For the text-containing cell, return its midpoint in (X, Y) coordinate format. 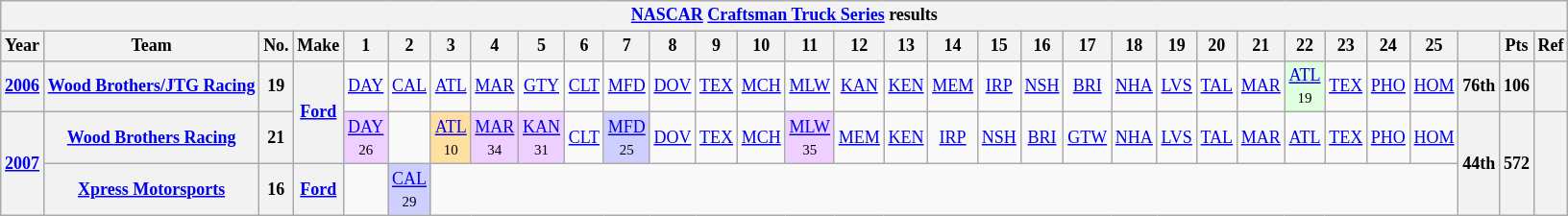
8 (673, 46)
76th (1480, 86)
Ref (1551, 46)
Make (319, 46)
7 (626, 46)
DAY (366, 86)
MFD25 (626, 138)
MAR34 (495, 138)
20 (1216, 46)
18 (1135, 46)
9 (717, 46)
Team (151, 46)
17 (1088, 46)
14 (953, 46)
No. (277, 46)
KAN (859, 86)
1 (366, 46)
CAL29 (409, 189)
MLW (809, 86)
Xpress Motorsports (151, 189)
Wood Brothers/JTG Racing (151, 86)
2 (409, 46)
22 (1305, 46)
12 (859, 46)
2007 (23, 163)
Year (23, 46)
MFD (626, 86)
106 (1517, 86)
ATL10 (451, 138)
KAN31 (542, 138)
MLW35 (809, 138)
15 (999, 46)
NASCAR Craftsman Truck Series results (784, 15)
GTY (542, 86)
GTW (1088, 138)
10 (761, 46)
Pts (1517, 46)
13 (906, 46)
3 (451, 46)
2006 (23, 86)
25 (1433, 46)
4 (495, 46)
ATL19 (1305, 86)
5 (542, 46)
6 (584, 46)
44th (1480, 163)
11 (809, 46)
24 (1387, 46)
CAL (409, 86)
572 (1517, 163)
Wood Brothers Racing (151, 138)
DAY26 (366, 138)
23 (1346, 46)
